Locate the cell with the specified text and output its (x, y) center coordinate. 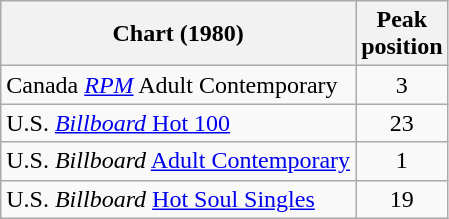
1 (402, 161)
U.S. Billboard Hot 100 (178, 123)
U.S. Billboard Hot Soul Singles (178, 199)
U.S. Billboard Adult Contemporary (178, 161)
3 (402, 85)
Peakposition (402, 34)
Chart (1980) (178, 34)
19 (402, 199)
Canada RPM Adult Contemporary (178, 85)
23 (402, 123)
